Locate the cell with the specified text and output its [X, Y] center coordinate. 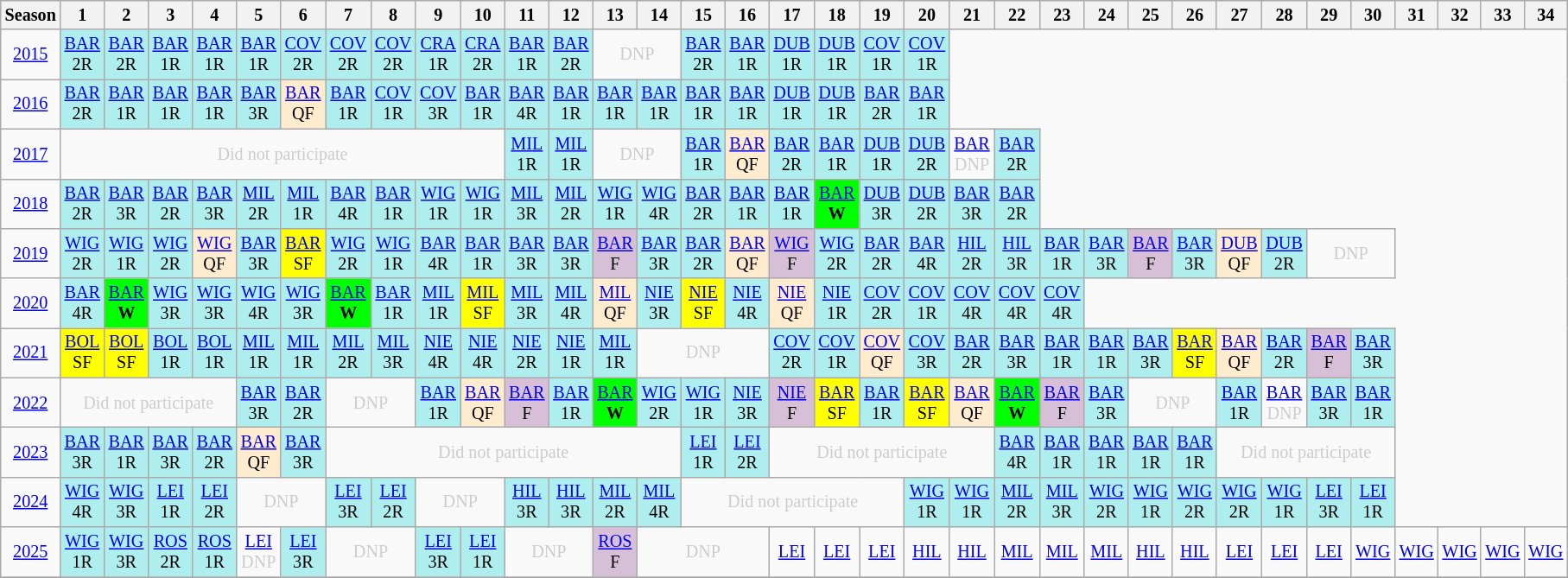
NIEF [791, 403]
8 [393, 16]
34 [1546, 16]
2023 [31, 453]
CRA2R [482, 54]
DUB3R [882, 204]
COVQF [882, 353]
2025 [31, 552]
2019 [31, 254]
22 [1017, 16]
2024 [31, 502]
2015 [31, 54]
HIL2R [972, 254]
16 [746, 16]
Season [31, 16]
14 [658, 16]
13 [615, 16]
1 [83, 16]
26 [1194, 16]
2021 [31, 353]
WIGF [791, 254]
31 [1417, 16]
7 [348, 16]
23 [1062, 16]
NIESF [703, 303]
ROSF [615, 552]
2016 [31, 105]
3 [171, 16]
32 [1460, 16]
19 [882, 16]
2017 [31, 154]
MILSF [482, 303]
WIGQF [214, 254]
2020 [31, 303]
MILQF [615, 303]
10 [482, 16]
30 [1374, 16]
27 [1239, 16]
20 [927, 16]
LEIDNP [259, 552]
6 [303, 16]
2 [126, 16]
28 [1285, 16]
NIE2R [527, 353]
4 [214, 16]
11 [527, 16]
29 [1329, 16]
18 [837, 16]
2018 [31, 204]
15 [703, 16]
CRA1R [438, 54]
25 [1151, 16]
33 [1502, 16]
17 [791, 16]
12 [570, 16]
2022 [31, 403]
5 [259, 16]
ROS2R [171, 552]
ROS1R [214, 552]
24 [1106, 16]
21 [972, 16]
9 [438, 16]
DUBQF [1239, 254]
NIEQF [791, 303]
